Return (x, y) of the center of cell containing provided text 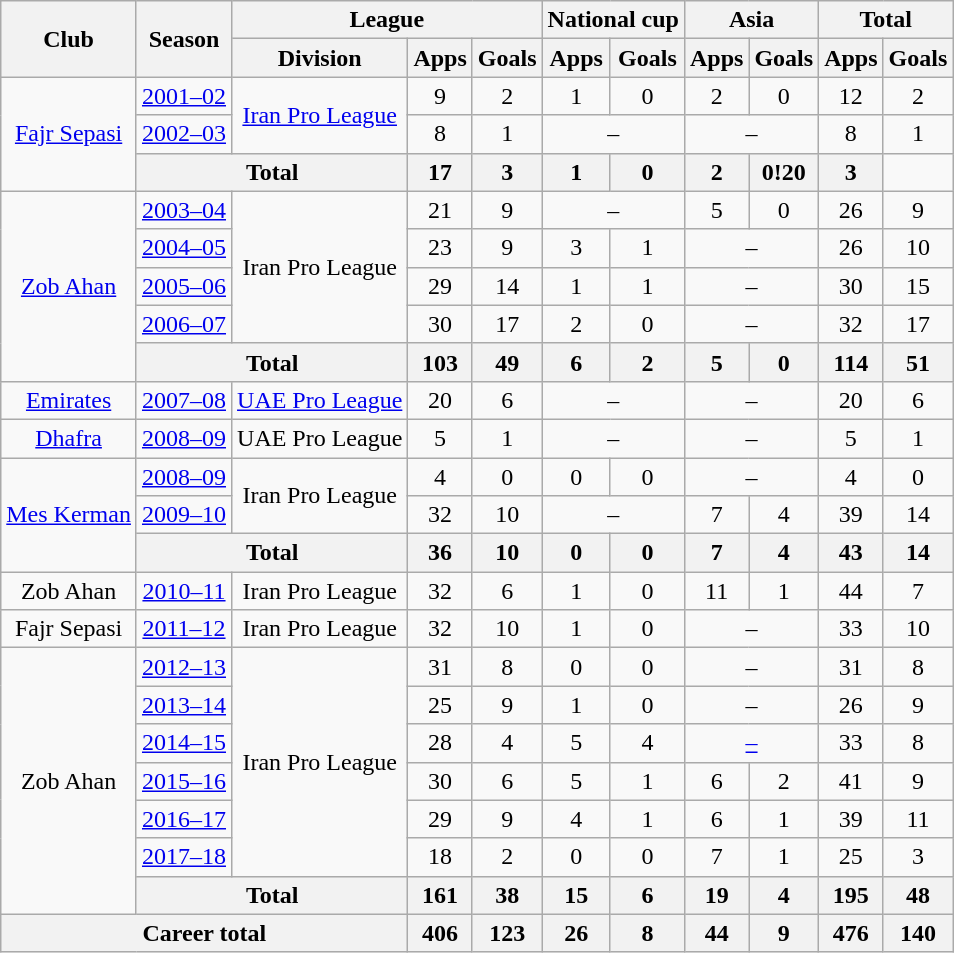
Dhafra (69, 438)
103 (440, 362)
Emirates (69, 400)
51 (918, 362)
2009–10 (184, 515)
2013–14 (184, 705)
National cup (613, 20)
2003–04 (184, 210)
Asia (751, 20)
28 (440, 743)
2015–16 (184, 781)
114 (851, 362)
2004–05 (184, 248)
19 (716, 895)
2011–12 (184, 629)
18 (440, 857)
2005–06 (184, 286)
21 (440, 210)
Career total (204, 933)
161 (440, 895)
48 (918, 895)
Division (320, 58)
123 (507, 933)
Club (69, 39)
2002–03 (184, 134)
2016–17 (184, 819)
140 (918, 933)
36 (440, 553)
0!20 (784, 172)
23 (440, 248)
Mes Kerman (69, 515)
2012–13 (184, 667)
195 (851, 895)
43 (851, 553)
38 (507, 895)
League (388, 20)
2007–08 (184, 400)
406 (440, 933)
2001–02 (184, 96)
2014–15 (184, 743)
49 (507, 362)
2010–11 (184, 591)
476 (851, 933)
41 (851, 781)
2017–18 (184, 857)
2006–07 (184, 324)
12 (851, 96)
Season (184, 39)
